Pinpoint the cell where the given text exists, returning its [X, Y] midpoint coordinate. 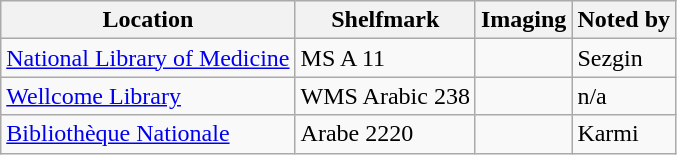
Sezgin [624, 58]
National Library of Medicine [148, 58]
Location [148, 20]
Wellcome Library [148, 96]
Shelfmark [385, 20]
Bibliothèque Nationale [148, 134]
Karmi [624, 134]
Arabe 2220 [385, 134]
WMS Arabic 238 [385, 96]
MS A 11 [385, 58]
n/a [624, 96]
Noted by [624, 20]
Imaging [523, 20]
